Find where the given text appears and provide that cell's center as (x, y) coordinate. 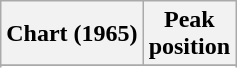
Peak position (189, 34)
Chart (1965) (72, 34)
